Extract the (X, Y) coordinate from the center of the cell holding the provided text.  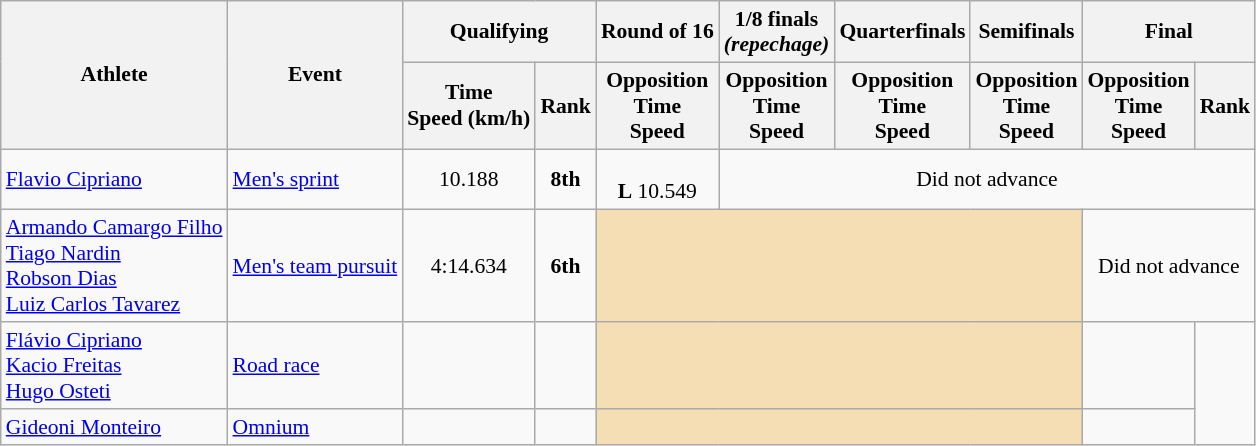
Final (1168, 32)
4:14.634 (468, 266)
Quarterfinals (902, 32)
6th (566, 266)
TimeSpeed (km/h) (468, 106)
Men's team pursuit (316, 266)
Gideoni Monteiro (114, 427)
Athlete (114, 75)
Flavio Cipriano (114, 180)
Armando Camargo FilhoTiago NardinRobson DiasLuiz Carlos Tavarez (114, 266)
Road race (316, 366)
10.188 (468, 180)
Event (316, 75)
Qualifying (499, 32)
Men's sprint (316, 180)
1/8 finals(repechage) (777, 32)
Semifinals (1026, 32)
8th (566, 180)
Flávio CiprianoKacio FreitasHugo Osteti (114, 366)
Omnium (316, 427)
L 10.549 (658, 180)
Round of 16 (658, 32)
